Locate the cell with the specified text and output its [x, y] center coordinate. 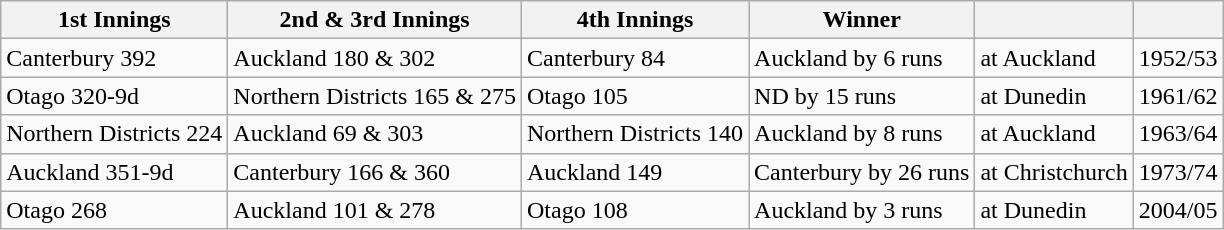
1973/74 [1178, 172]
2nd & 3rd Innings [375, 20]
Auckland 180 & 302 [375, 58]
at Christchurch [1054, 172]
Auckland by 8 runs [862, 134]
Canterbury 166 & 360 [375, 172]
ND by 15 runs [862, 96]
Auckland 149 [634, 172]
Auckland by 6 runs [862, 58]
Auckland 69 & 303 [375, 134]
1952/53 [1178, 58]
Canterbury 392 [114, 58]
Otago 320-9d [114, 96]
Auckland 351-9d [114, 172]
Canterbury by 26 runs [862, 172]
Northern Districts 165 & 275 [375, 96]
Northern Districts 224 [114, 134]
Northern Districts 140 [634, 134]
Auckland 101 & 278 [375, 210]
4th Innings [634, 20]
2004/05 [1178, 210]
1961/62 [1178, 96]
Otago 268 [114, 210]
Winner [862, 20]
Auckland by 3 runs [862, 210]
1963/64 [1178, 134]
1st Innings [114, 20]
Otago 105 [634, 96]
Otago 108 [634, 210]
Canterbury 84 [634, 58]
